Return (X, Y) of the center of cell containing provided text 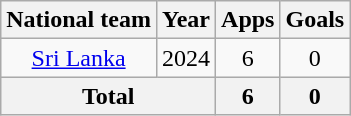
2024 (186, 58)
Year (186, 20)
National team (79, 20)
Total (108, 96)
Apps (248, 20)
Goals (315, 20)
Sri Lanka (79, 58)
